Search for the cell housing the specified text and yield its [X, Y] center coordinate. 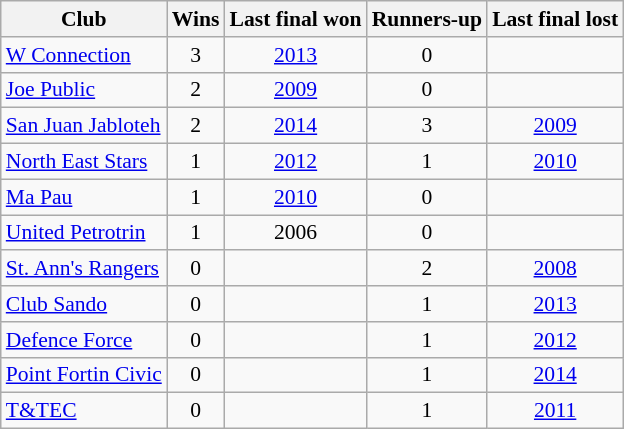
St. Ann's Rangers [84, 269]
2008 [555, 269]
North East Stars [84, 162]
Club Sando [84, 304]
Ma Pau [84, 197]
Runners-up [427, 19]
San Juan Jabloteh [84, 126]
Last final lost [555, 19]
Joe Public [84, 90]
Club [84, 19]
W Connection [84, 55]
United Petrotrin [84, 233]
Last final won [296, 19]
2006 [296, 233]
2011 [555, 411]
Defence Force [84, 340]
T&TEC [84, 411]
Point Fortin Civic [84, 375]
Wins [196, 19]
